Output the (X, Y) coordinate of the center of the cell containing the given text.  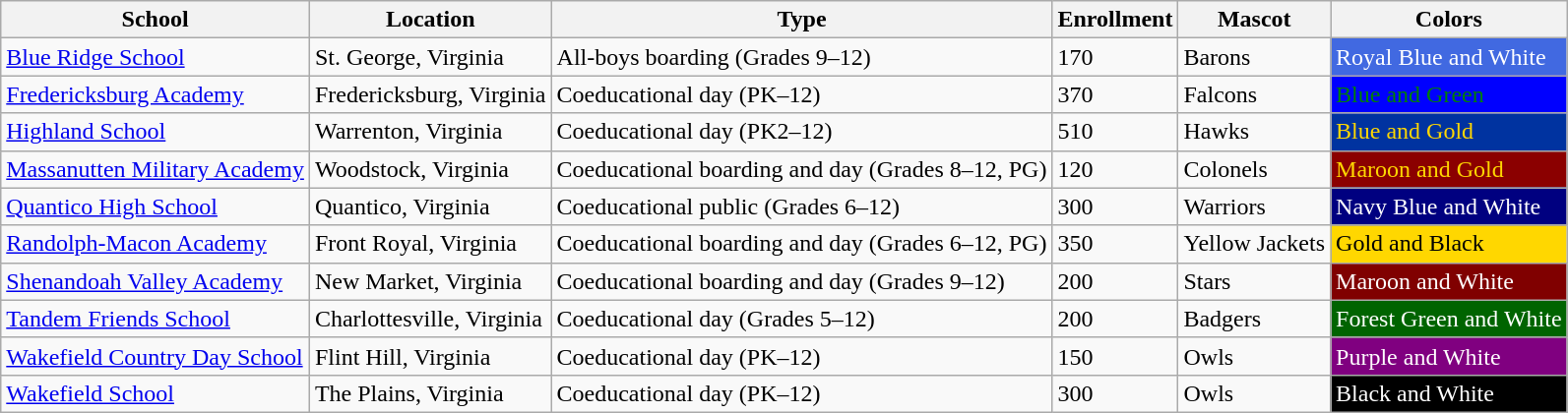
New Market, Virginia (430, 281)
Badgers (1254, 319)
Colors (1449, 20)
Coeducational boarding and day (Grades 6–12, PG) (801, 244)
Royal Blue and White (1449, 57)
Yellow Jackets (1254, 244)
Blue and Gold (1449, 132)
Coeducational boarding and day (Grades 9–12) (801, 281)
Forest Green and White (1449, 319)
150 (1115, 356)
Front Royal, Virginia (430, 244)
Quantico High School (156, 206)
Coeducational boarding and day (Grades 8–12, PG) (801, 169)
120 (1115, 169)
Colonels (1254, 169)
170 (1115, 57)
Woodstock, Virginia (430, 169)
Blue and Green (1449, 94)
Hawks (1254, 132)
Falcons (1254, 94)
Maroon and White (1449, 281)
The Plains, Virginia (430, 393)
Mascot (1254, 20)
Quantico, Virginia (430, 206)
Enrollment (1115, 20)
Coeducational day (PK2–12) (801, 132)
Maroon and Gold (1449, 169)
All-boys boarding (Grades 9–12) (801, 57)
Randolph-Macon Academy (156, 244)
Massanutten Military Academy (156, 169)
Coeducational public (Grades 6–12) (801, 206)
Coeducational day (Grades 5–12) (801, 319)
Fredericksburg, Virginia (430, 94)
Tandem Friends School (156, 319)
Stars (1254, 281)
St. George, Virginia (430, 57)
Charlottesville, Virginia (430, 319)
Fredericksburg Academy (156, 94)
Black and White (1449, 393)
510 (1115, 132)
370 (1115, 94)
Warriors (1254, 206)
School (156, 20)
Shenandoah Valley Academy (156, 281)
Blue Ridge School (156, 57)
350 (1115, 244)
Navy Blue and White (1449, 206)
Location (430, 20)
Gold and Black (1449, 244)
Type (801, 20)
Barons (1254, 57)
Wakefield School (156, 393)
Highland School (156, 132)
Warrenton, Virginia (430, 132)
Flint Hill, Virginia (430, 356)
Purple and White (1449, 356)
Wakefield Country Day School (156, 356)
